Provide the (x, y) coordinate of the cell's center where the given text is located.  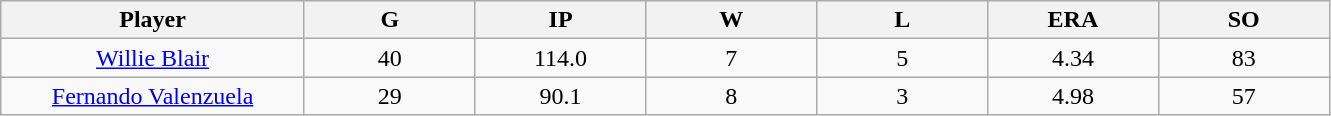
L (902, 20)
57 (1244, 96)
8 (732, 96)
4.34 (1074, 58)
IP (560, 20)
40 (390, 58)
W (732, 20)
4.98 (1074, 96)
G (390, 20)
ERA (1074, 20)
83 (1244, 58)
Willie Blair (153, 58)
90.1 (560, 96)
Player (153, 20)
29 (390, 96)
3 (902, 96)
114.0 (560, 58)
Fernando Valenzuela (153, 96)
5 (902, 58)
SO (1244, 20)
7 (732, 58)
